Return [x, y] of the center of cell containing provided text 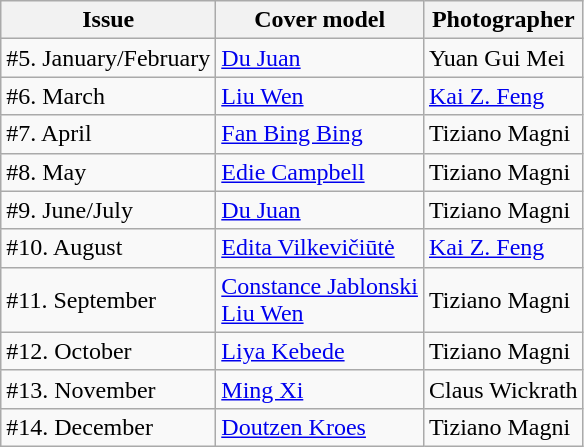
#9. June/July [108, 210]
Ming Xi [320, 389]
#7. April [108, 134]
Claus Wickrath [503, 389]
Yuan Gui Mei [503, 58]
#13. November [108, 389]
Constance JablonskiLiu Wen [320, 300]
Liya Kebede [320, 351]
#11. September [108, 300]
Cover model [320, 20]
Fan Bing Bing [320, 134]
Doutzen Kroes [320, 427]
Photographer [503, 20]
#6. March [108, 96]
#14. December [108, 427]
#8. May [108, 172]
Edie Campbell [320, 172]
#10. August [108, 248]
Edita Vilkevičiūtė [320, 248]
Issue [108, 20]
#5. January/February [108, 58]
#12. October [108, 351]
Liu Wen [320, 96]
